Output the (X, Y) coordinate of the center of the cell containing the given text.  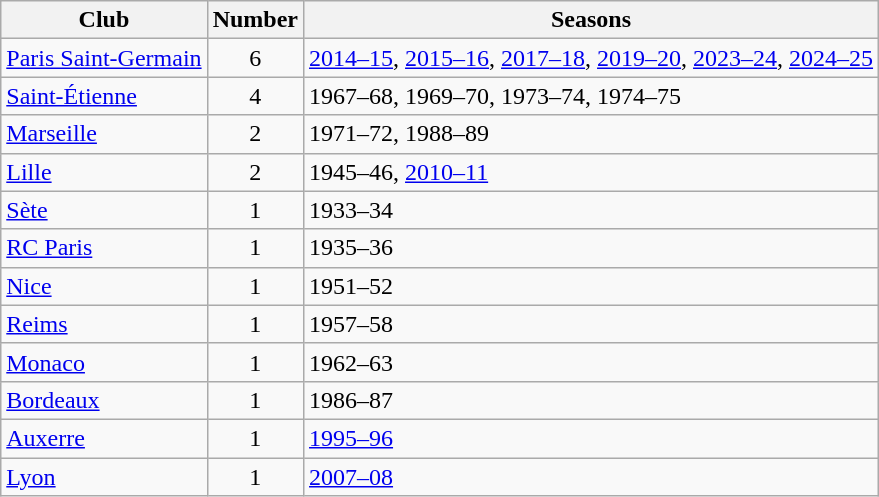
Lyon (104, 477)
Club (104, 20)
2014–15, 2015–16, 2017–18, 2019–20, 2023–24, 2024–25 (592, 58)
6 (255, 58)
1962–63 (592, 362)
1971–72, 1988–89 (592, 134)
1957–58 (592, 324)
Sète (104, 210)
Paris Saint-Germain (104, 58)
Lille (104, 172)
Seasons (592, 20)
Nice (104, 286)
1951–52 (592, 286)
1933–34 (592, 210)
Auxerre (104, 438)
Monaco (104, 362)
Bordeaux (104, 400)
Number (255, 20)
4 (255, 96)
1945–46, 2010–11 (592, 172)
Marseille (104, 134)
1995–96 (592, 438)
RC Paris (104, 248)
2007–08 (592, 477)
Reims (104, 324)
1935–36 (592, 248)
1967–68, 1969–70, 1973–74, 1974–75 (592, 96)
Saint-Étienne (104, 96)
1986–87 (592, 400)
